From the cell containing the given text, extract its center point as [X, Y] coordinate. 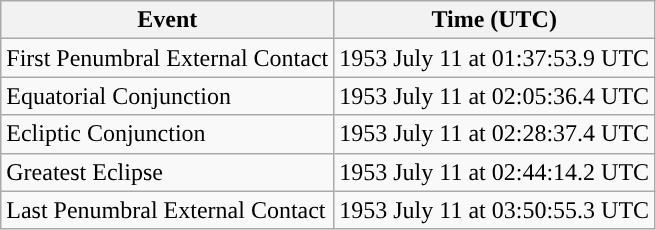
Time (UTC) [494, 20]
Ecliptic Conjunction [168, 134]
1953 July 11 at 02:44:14.2 UTC [494, 172]
1953 July 11 at 02:05:36.4 UTC [494, 96]
Event [168, 20]
1953 July 11 at 03:50:55.3 UTC [494, 210]
Equatorial Conjunction [168, 96]
1953 July 11 at 01:37:53.9 UTC [494, 58]
Greatest Eclipse [168, 172]
Last Penumbral External Contact [168, 210]
First Penumbral External Contact [168, 58]
1953 July 11 at 02:28:37.4 UTC [494, 134]
